From the cell containing the given text, extract its center point as (x, y) coordinate. 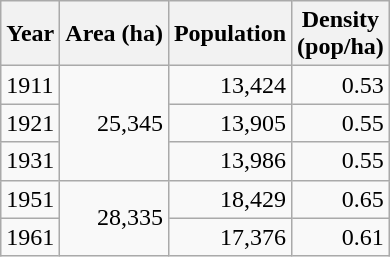
1911 (30, 85)
Area (ha) (114, 34)
28,335 (114, 218)
18,429 (230, 199)
13,986 (230, 161)
17,376 (230, 237)
Year (30, 34)
1921 (30, 123)
1931 (30, 161)
13,905 (230, 123)
0.65 (341, 199)
25,345 (114, 123)
Population (230, 34)
1961 (30, 237)
Density(pop/ha) (341, 34)
0.61 (341, 237)
1951 (30, 199)
13,424 (230, 85)
0.53 (341, 85)
